Pinpoint the cell where the given text exists, returning its [X, Y] midpoint coordinate. 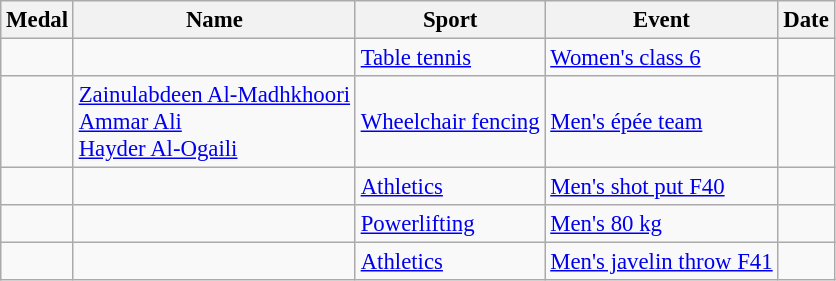
Date [806, 20]
Men's javelin throw F41 [662, 262]
Event [662, 20]
Men's épée team [662, 122]
Wheelchair fencing [450, 122]
Sport [450, 20]
Name [214, 20]
Zainulabdeen Al-MadhkhooriAmmar AliHayder Al-Ogaili [214, 122]
Powerlifting [450, 224]
Men's shot put F40 [662, 187]
Men's 80 kg [662, 224]
Medal [38, 20]
Women's class 6 [662, 58]
Table tennis [450, 58]
